Determine the (X, Y) coordinate at the center of the cell enclosing the given text.  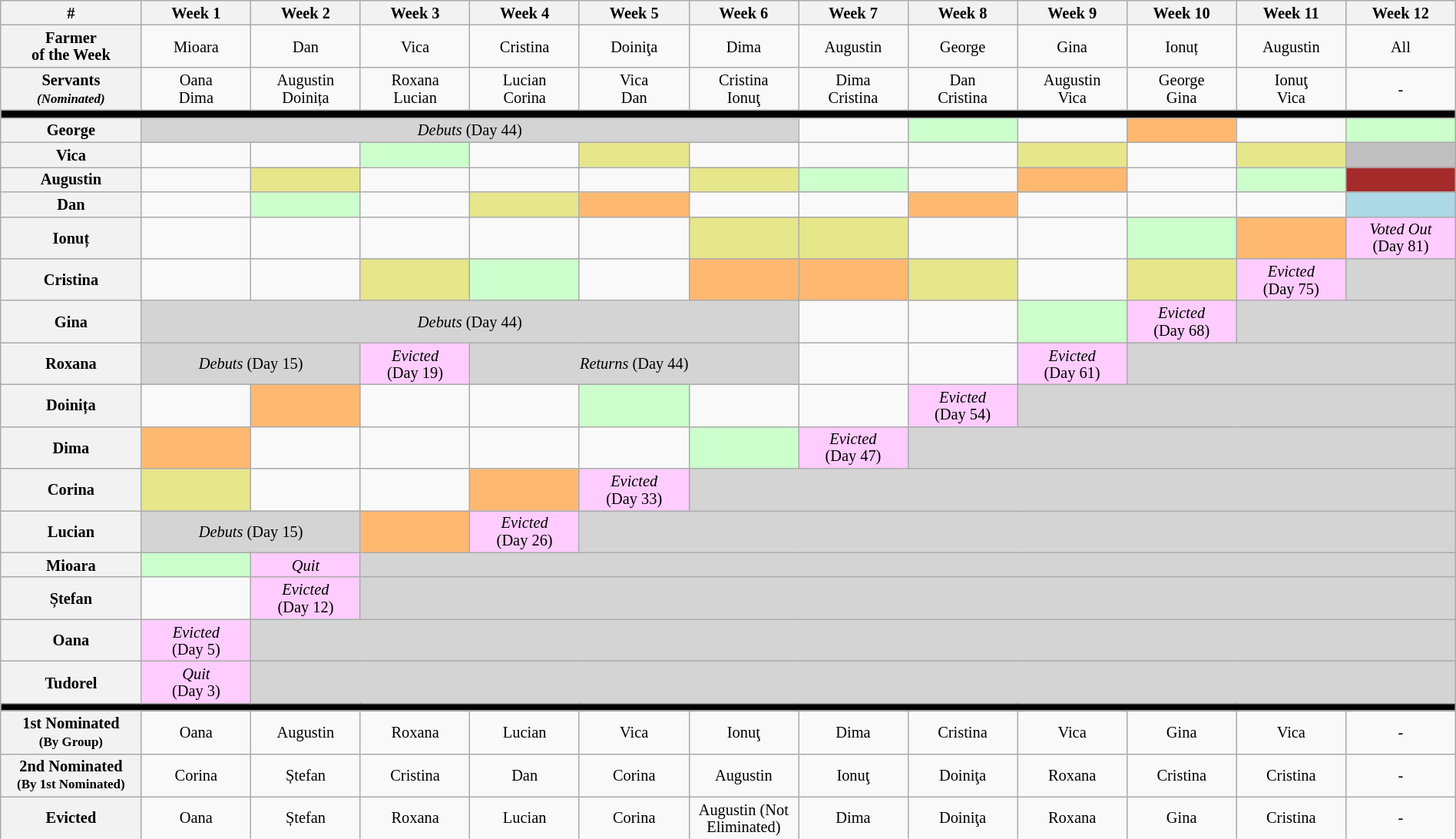
All (1401, 46)
Week 3 (415, 12)
Evicted(Day 54) (963, 406)
Week 6 (743, 12)
Evicted(Day 61) (1072, 364)
Week 7 (854, 12)
Week 12 (1401, 12)
Evicted (71, 817)
Farmerof the Week (71, 46)
Quit(Day 3) (197, 682)
DanCristina (963, 88)
2nd Nominated(By 1st Nominated) (71, 775)
Voted Out(Day 81) (1401, 238)
RoxanaLucian (415, 88)
Quit (306, 565)
Week 8 (963, 12)
Week 4 (525, 12)
1st Nominated(By Group) (71, 732)
Week 9 (1072, 12)
Week 1 (197, 12)
AugustinVica (1072, 88)
Servants(Nominated) (71, 88)
Week 10 (1181, 12)
Week 2 (306, 12)
Evicted(Day 26) (525, 532)
CristinaIonuţ (743, 88)
GeorgeGina (1181, 88)
Evicted(Day 68) (1181, 321)
Week 11 (1292, 12)
VicaDan (634, 88)
Evicted(Day 33) (634, 490)
OanaDima (197, 88)
LucianCorina (525, 88)
Returns (Day 44) (634, 364)
Evicted(Day 5) (197, 641)
IonuţVica (1292, 88)
Week 5 (634, 12)
AugustinDoinița (306, 88)
DimaCristina (854, 88)
# (71, 12)
Evicted(Day 12) (306, 598)
Evicted(Day 19) (415, 364)
Tudorel (71, 682)
Evicted(Day 75) (1292, 280)
Doinița (71, 406)
Augustin (Not Eliminated) (743, 817)
Evicted(Day 47) (854, 447)
